Find where the given text appears and provide that cell's center as [X, Y] coordinate. 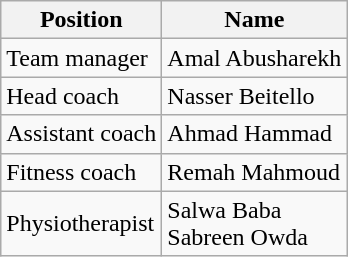
Ahmad Hammad [254, 134]
Name [254, 20]
Nasser Beitello [254, 96]
Head coach [82, 96]
Salwa Baba Sabreen Owda [254, 224]
Amal Abusharekh [254, 58]
Physiotherapist [82, 224]
Position [82, 20]
Remah Mahmoud [254, 172]
Team manager [82, 58]
Fitness coach [82, 172]
Assistant coach [82, 134]
